Locate the cell with the specified text and output its (x, y) center coordinate. 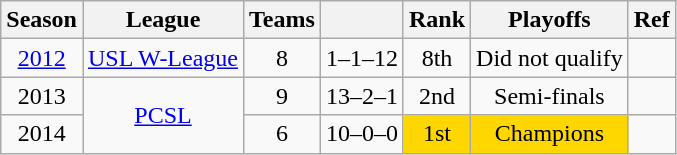
Rank (436, 20)
1st (436, 134)
13–2–1 (362, 96)
Did not qualify (550, 58)
Semi-finals (550, 96)
2014 (42, 134)
8th (436, 58)
Ref (652, 20)
10–0–0 (362, 134)
USL W-League (162, 58)
Champions (550, 134)
2013 (42, 96)
2nd (436, 96)
9 (282, 96)
1–1–12 (362, 58)
6 (282, 134)
Playoffs (550, 20)
League (162, 20)
2012 (42, 58)
Season (42, 20)
PCSL (162, 115)
8 (282, 58)
Teams (282, 20)
